Return [x, y] of the center of cell containing provided text 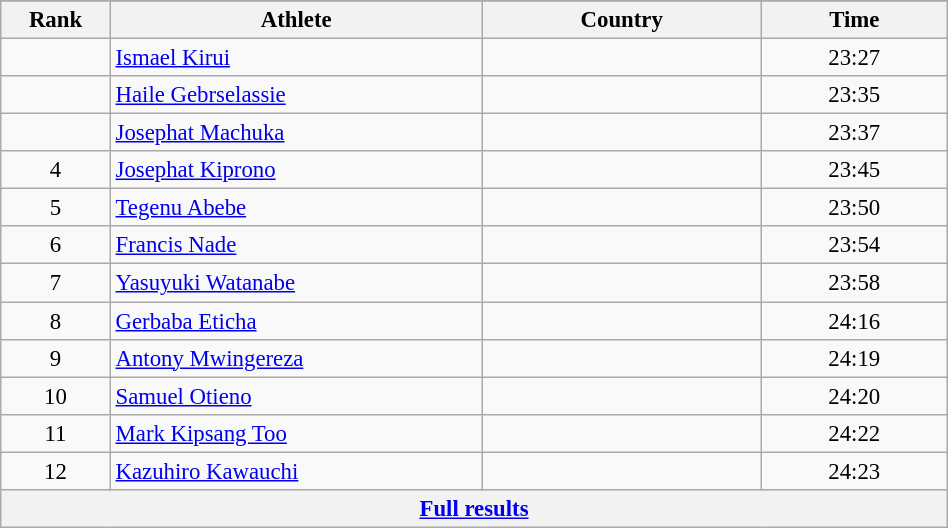
9 [56, 358]
23:27 [854, 58]
23:35 [854, 95]
Antony Mwingereza [296, 358]
Kazuhiro Kawauchi [296, 471]
Josephat Kiprono [296, 170]
Time [854, 20]
Rank [56, 20]
Country [622, 20]
Full results [474, 509]
23:45 [854, 170]
24:22 [854, 433]
Ismael Kirui [296, 58]
23:58 [854, 283]
8 [56, 321]
11 [56, 433]
Gerbaba Eticha [296, 321]
Mark Kipsang Too [296, 433]
23:37 [854, 133]
6 [56, 245]
10 [56, 396]
23:54 [854, 245]
Samuel Otieno [296, 396]
Athlete [296, 20]
23:50 [854, 208]
24:19 [854, 358]
12 [56, 471]
24:16 [854, 321]
24:20 [854, 396]
Francis Nade [296, 245]
Haile Gebrselassie [296, 95]
24:23 [854, 471]
5 [56, 208]
Yasuyuki Watanabe [296, 283]
4 [56, 170]
Tegenu Abebe [296, 208]
Josephat Machuka [296, 133]
7 [56, 283]
